Find where the given text appears and provide that cell's center as [X, Y] coordinate. 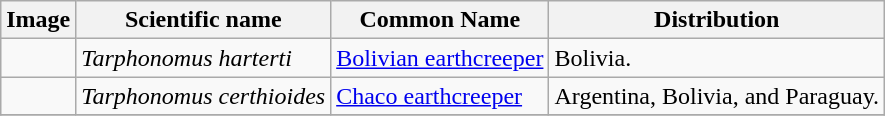
Common Name [440, 20]
Argentina, Bolivia, and Paraguay. [717, 96]
Bolivia. [717, 58]
Bolivian earthcreeper [440, 58]
Distribution [717, 20]
Tarphonomus harterti [204, 58]
Image [38, 20]
Scientific name [204, 20]
Tarphonomus certhioides [204, 96]
Chaco earthcreeper [440, 96]
